Return [X, Y] of the center of cell containing provided text 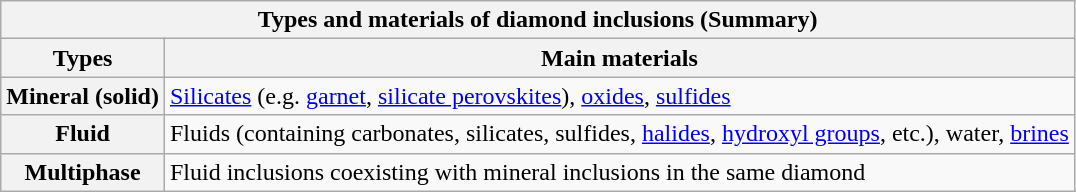
Fluid [83, 134]
Mineral (solid) [83, 96]
Fluid inclusions coexisting with mineral inclusions in the same diamond [619, 172]
Multiphase [83, 172]
Types [83, 58]
Silicates (e.g. garnet, silicate perovskites), oxides, sulfides [619, 96]
Main materials [619, 58]
Types and materials of diamond inclusions (Summary) [538, 20]
Fluids (containing carbonates, silicates, sulfides, halides, hydroxyl groups, etc.), water, brines [619, 134]
